Search for the cell housing the specified text and yield its [X, Y] center coordinate. 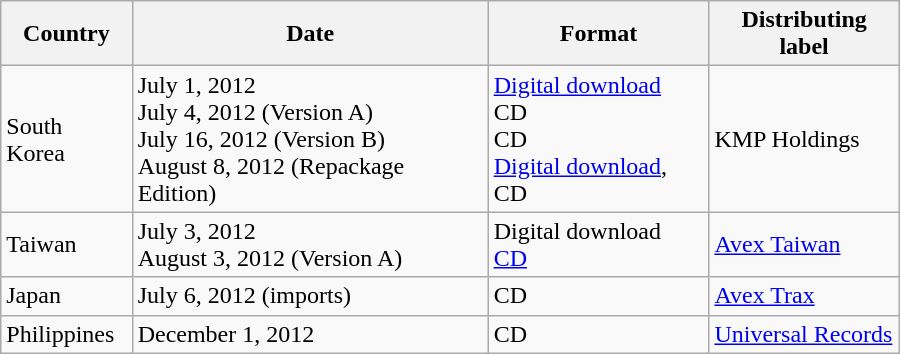
Avex Trax [804, 296]
KMP Holdings [804, 139]
Digital downloadCD [598, 244]
South Korea [66, 139]
Philippines [66, 334]
Universal Records [804, 334]
Digital downloadCDCDDigital download, CD [598, 139]
December 1, 2012 [310, 334]
Distributing label [804, 34]
Country [66, 34]
July 1, 2012July 4, 2012 (Version A)July 16, 2012 (Version B)August 8, 2012 (Repackage Edition) [310, 139]
July 6, 2012 (imports) [310, 296]
Format [598, 34]
Date [310, 34]
Japan [66, 296]
Avex Taiwan [804, 244]
Taiwan [66, 244]
July 3, 2012August 3, 2012 (Version A) [310, 244]
